Capture the cell that displays the provided text and extract its (x, y) central coordinate. 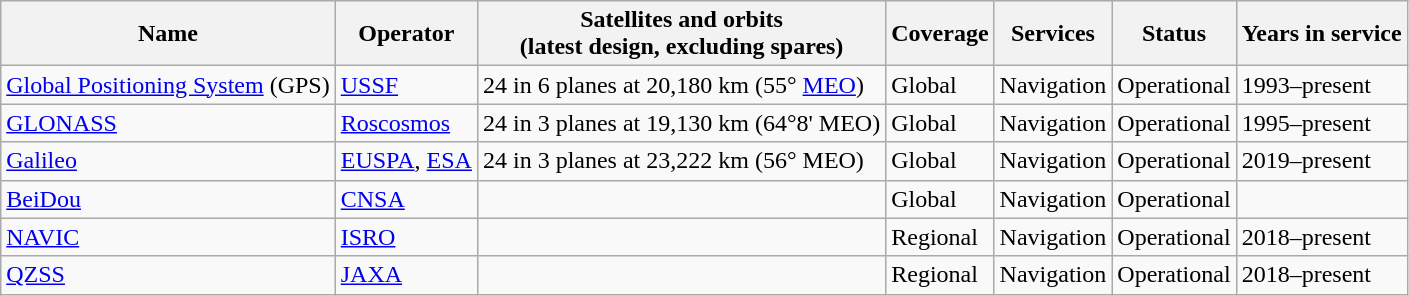
ISRO (406, 237)
24 in 6 planes at 20,180 km (55° MEO) (681, 85)
Operator (406, 34)
2019–present (1322, 161)
JAXA (406, 275)
CNSA (406, 199)
Roscosmos (406, 123)
24 in 3 planes at 19,130 km (64°8' MEO) (681, 123)
1993–present (1322, 85)
Status (1174, 34)
Years in service (1322, 34)
Coverage (940, 34)
Name (168, 34)
NAVIC (168, 237)
BeiDou (168, 199)
QZSS (168, 275)
Global Positioning System (GPS) (168, 85)
EUSPA, ESA (406, 161)
USSF (406, 85)
1995–present (1322, 123)
24 in 3 planes at 23,222 km (56° MEO) (681, 161)
Galileo (168, 161)
Services (1053, 34)
GLONASS (168, 123)
Satellites and orbits (latest design, excluding spares) (681, 34)
